Capture the cell that displays the provided text and extract its (x, y) central coordinate. 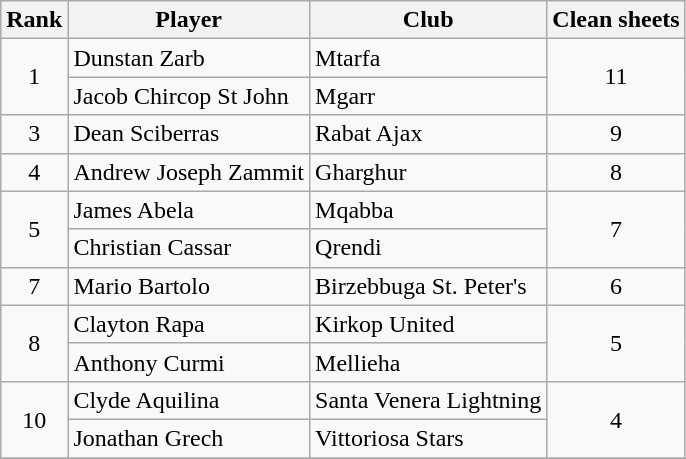
Rabat Ajax (428, 134)
11 (616, 77)
Kirkop United (428, 324)
Birzebbuga St. Peter's (428, 286)
James Abela (189, 210)
Clyde Aquilina (189, 400)
Rank (34, 20)
Mario Bartolo (189, 286)
Mellieha (428, 362)
Santa Venera Lightning (428, 400)
Mtarfa (428, 58)
Clean sheets (616, 20)
Vittoriosa Stars (428, 438)
Player (189, 20)
Mgarr (428, 96)
3 (34, 134)
Mqabba (428, 210)
6 (616, 286)
Gharghur (428, 172)
Club (428, 20)
Dunstan Zarb (189, 58)
Christian Cassar (189, 248)
Dean Sciberras (189, 134)
Jonathan Grech (189, 438)
10 (34, 419)
9 (616, 134)
Anthony Curmi (189, 362)
Andrew Joseph Zammit (189, 172)
Qrendi (428, 248)
Clayton Rapa (189, 324)
1 (34, 77)
Jacob Chircop St John (189, 96)
